Return (X, Y) of the center of cell containing provided text 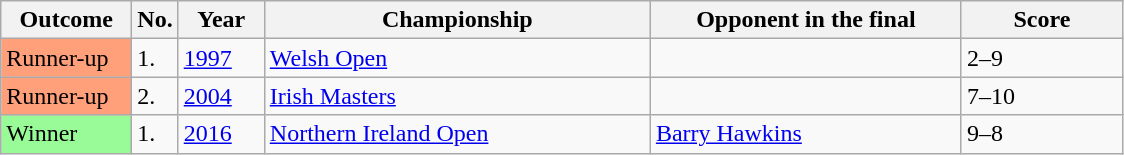
Winner (66, 134)
2. (155, 96)
2–9 (1042, 58)
No. (155, 20)
Outcome (66, 20)
Championship (457, 20)
Year (221, 20)
Opponent in the final (806, 20)
Score (1042, 20)
1997 (221, 58)
Irish Masters (457, 96)
7–10 (1042, 96)
2016 (221, 134)
9–8 (1042, 134)
Barry Hawkins (806, 134)
2004 (221, 96)
Welsh Open (457, 58)
Northern Ireland Open (457, 134)
